Scan for the cell matching the given text and deliver its [X, Y] coordinate at center. 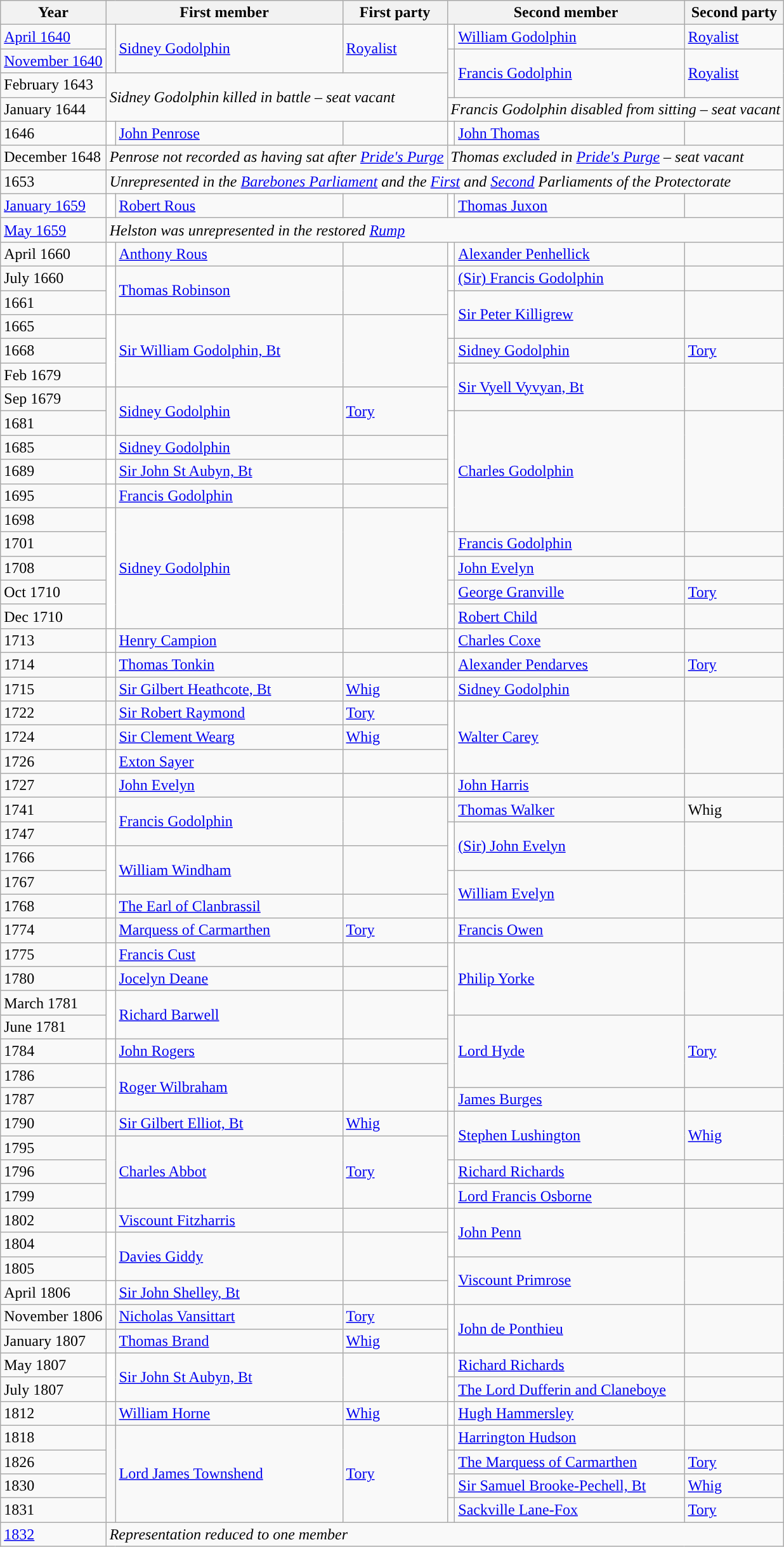
1681 [53, 423]
January 1807 [53, 1341]
1695 [53, 496]
1701 [53, 544]
June 1781 [53, 1027]
1724 [53, 737]
1726 [53, 761]
Francis Godolphin disabled from sitting – seat vacant [615, 109]
Viscount Fitzharris [229, 1220]
1830 [53, 1486]
John de Ponthieu [570, 1329]
John Harris [570, 786]
The Marquess of Carmarthen [570, 1461]
Philip Yorke [570, 978]
Sir Vyell Vyvyan, Bt [570, 387]
Unrepresented in the Barebones Parliament and the First and Second Parliaments of the Protectorate [445, 181]
1831 [53, 1510]
Alexander Pendarves [570, 664]
Lord Hyde [570, 1051]
Francis Owen [570, 930]
John Penrose [229, 133]
1661 [53, 303]
William Evelyn [570, 894]
April 1660 [53, 254]
1780 [53, 978]
The Earl of Clanbrassil [229, 906]
Sep 1679 [53, 399]
Anthony Rous [229, 254]
January 1644 [53, 109]
1689 [53, 471]
Thomas Tonkin [229, 664]
January 1659 [53, 206]
William Windham [229, 870]
1795 [53, 1148]
Marquess of Carmarthen [229, 930]
1775 [53, 954]
1826 [53, 1461]
Dec 1710 [53, 616]
April 1806 [53, 1293]
1727 [53, 786]
Penrose not recorded as having sat after Pride's Purge [277, 157]
December 1648 [53, 157]
1832 [53, 1534]
Second party [735, 13]
1802 [53, 1220]
May 1807 [53, 1365]
John Rogers [229, 1051]
1653 [53, 181]
1774 [53, 930]
James Burges [570, 1100]
Henry Campion [229, 640]
1786 [53, 1076]
Thomas Walker [570, 810]
1708 [53, 568]
Nicholas Vansittart [229, 1317]
Exton Sayer [229, 761]
1715 [53, 688]
John Penn [570, 1232]
1741 [53, 810]
1668 [53, 351]
Thomas excluded in Pride's Purge – seat vacant [615, 157]
Hugh Hammersley [570, 1413]
Charles Abbot [229, 1172]
The Lord Dufferin and Claneboye [570, 1389]
July 1660 [53, 278]
Richard Barwell [229, 1015]
Thomas Juxon [570, 206]
1722 [53, 713]
1790 [53, 1124]
1646 [53, 133]
1714 [53, 664]
Robert Rous [229, 206]
Feb 1679 [53, 375]
George Granville [570, 592]
Sir Samuel Brooke-Pechell, Bt [570, 1486]
Sidney Godolphin killed in battle – seat vacant [277, 97]
April 1640 [53, 37]
1805 [53, 1268]
Davies Giddy [229, 1256]
(Sir) Francis Godolphin [570, 278]
November 1806 [53, 1317]
(Sir) John Evelyn [570, 846]
1787 [53, 1100]
1698 [53, 520]
Sackville Lane-Fox [570, 1510]
Year [53, 13]
November 1640 [53, 61]
William Godolphin [570, 37]
Stephen Lushington [570, 1136]
1665 [53, 327]
1747 [53, 834]
1768 [53, 906]
July 1807 [53, 1389]
Sir Gilbert Heathcote, Bt [229, 688]
Harrington Hudson [570, 1437]
Oct 1710 [53, 592]
1799 [53, 1196]
Francis Cust [229, 954]
Robert Child [570, 616]
Helston was unrepresented in the restored Rump [445, 230]
1818 [53, 1437]
1713 [53, 640]
May 1659 [53, 230]
Roger Wilbraham [229, 1088]
Representation reduced to one member [445, 1534]
Jocelyn Deane [229, 978]
Sir William Godolphin, Bt [229, 351]
Walter Carey [570, 737]
1784 [53, 1051]
1685 [53, 447]
1796 [53, 1172]
Sir Peter Killigrew [570, 315]
First member [225, 13]
Thomas Brand [229, 1341]
Charles Godolphin [570, 471]
Sir Robert Raymond [229, 713]
Lord James Townshend [229, 1473]
1812 [53, 1413]
1804 [53, 1244]
Charles Coxe [570, 640]
February 1643 [53, 85]
Sir Gilbert Elliot, Bt [229, 1124]
1767 [53, 882]
1766 [53, 858]
William Horne [229, 1413]
Thomas Robinson [229, 290]
Viscount Primrose [570, 1280]
First party [395, 13]
Sir Clement Wearg [229, 737]
Sir John Shelley, Bt [229, 1293]
Alexander Penhellick [570, 254]
John Thomas [570, 133]
Second member [566, 13]
March 1781 [53, 1003]
Lord Francis Osborne [570, 1196]
